Extract the (x, y) coordinate from the center of the cell holding the provided text.  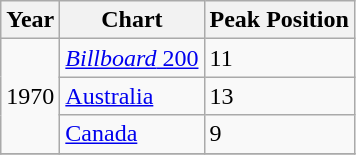
Canada (132, 134)
1970 (30, 96)
13 (279, 96)
Year (30, 20)
Billboard 200 (132, 58)
9 (279, 134)
Chart (132, 20)
Australia (132, 96)
11 (279, 58)
Peak Position (279, 20)
